Return the [x, y] coordinate for the center point of the cell that contains the specified text.  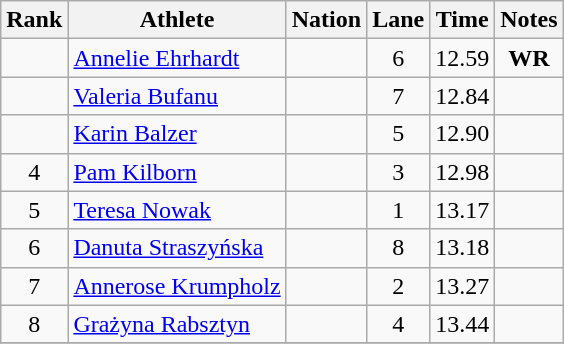
Nation [326, 20]
13.17 [462, 210]
Athlete [177, 20]
13.18 [462, 248]
3 [398, 172]
WR [529, 58]
2 [398, 286]
Teresa Nowak [177, 210]
12.84 [462, 96]
Danuta Straszyńska [177, 248]
Karin Balzer [177, 134]
12.90 [462, 134]
Notes [529, 20]
12.98 [462, 172]
Annerose Krumpholz [177, 286]
Time [462, 20]
Pam Kilborn [177, 172]
13.27 [462, 286]
12.59 [462, 58]
1 [398, 210]
13.44 [462, 324]
Grażyna Rabsztyn [177, 324]
Lane [398, 20]
Annelie Ehrhardt [177, 58]
Rank [34, 20]
Valeria Bufanu [177, 96]
